Scan for the cell matching the given text and deliver its (x, y) coordinate at center. 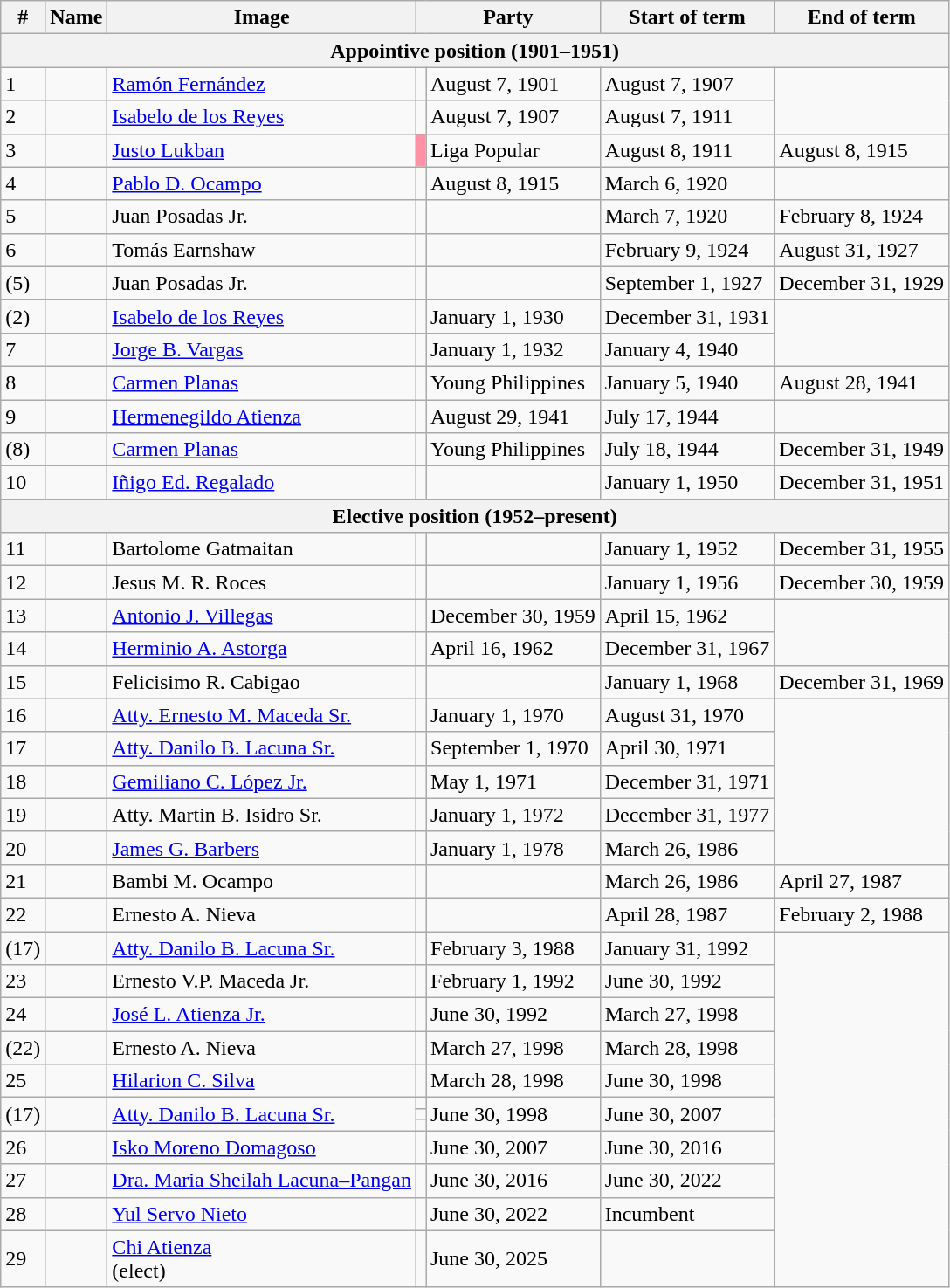
April 15, 1962 (687, 616)
July 17, 1944 (687, 417)
March 7, 1920 (687, 217)
James G. Barbers (262, 848)
September 1, 1927 (687, 283)
27 (23, 1181)
17 (23, 748)
(2) (23, 316)
4 (23, 183)
Yul Servo Nieto (262, 1214)
Name (77, 17)
15 (23, 682)
Elective position (1952–present) (475, 516)
April 30, 1971 (687, 748)
August 7, 1911 (687, 117)
January 1, 1956 (687, 582)
Antonio J. Villegas (262, 616)
February 3, 1988 (513, 947)
February 1, 1992 (513, 981)
20 (23, 848)
Party (508, 17)
February 8, 1924 (862, 217)
February 2, 1988 (862, 914)
December 31, 1967 (687, 649)
2 (23, 117)
December 31, 1929 (862, 283)
Appointive position (1901–1951) (475, 51)
25 (23, 1081)
Pablo D. Ocampo (262, 183)
April 27, 1987 (862, 881)
December 31, 1977 (687, 815)
7 (23, 349)
January 4, 1940 (687, 349)
January 1, 1972 (513, 815)
21 (23, 881)
13 (23, 616)
24 (23, 1015)
14 (23, 649)
(8) (23, 450)
Hilarion C. Silva (262, 1081)
December 31, 1949 (862, 450)
26 (23, 1147)
Chi Atienza(elect) (262, 1259)
Atty. Martin B. Isidro Sr. (262, 815)
28 (23, 1214)
8 (23, 382)
January 1, 1952 (687, 549)
Jesus M. R. Roces (262, 582)
January 1, 1950 (687, 483)
August 7, 1901 (513, 84)
August 29, 1941 (513, 417)
January 5, 1940 (687, 382)
(22) (23, 1048)
April 28, 1987 (687, 914)
Felicisimo R. Cabigao (262, 682)
June 30, 2025 (513, 1259)
March 6, 1920 (687, 183)
18 (23, 782)
Hermenegildo Atienza (262, 417)
22 (23, 914)
April 16, 1962 (513, 649)
January 1, 1978 (513, 848)
August 8, 1911 (687, 150)
16 (23, 715)
19 (23, 815)
Isko Moreno Domagoso (262, 1147)
9 (23, 417)
Ramón Fernández (262, 84)
January 1, 1932 (513, 349)
Jorge B. Vargas (262, 349)
23 (23, 981)
August 28, 1941 (862, 382)
6 (23, 250)
Justo Lukban (262, 150)
29 (23, 1259)
End of term (862, 17)
August 31, 1970 (687, 715)
July 18, 1944 (687, 450)
August 31, 1927 (862, 250)
12 (23, 582)
Bambi M. Ocampo (262, 881)
# (23, 17)
(5) (23, 283)
Incumbent (687, 1214)
Bartolome Gatmaitan (262, 549)
January 1, 1930 (513, 316)
3 (23, 150)
February 9, 1924 (687, 250)
Gemiliano C. López Jr. (262, 782)
December 31, 1931 (687, 316)
Iñigo Ed. Regalado (262, 483)
11 (23, 549)
Image (262, 17)
Tomás Earnshaw (262, 250)
January 31, 1992 (687, 947)
December 31, 1969 (862, 682)
January 1, 1970 (513, 715)
José L. Atienza Jr. (262, 1015)
Start of term (687, 17)
December 31, 1955 (862, 549)
December 31, 1971 (687, 782)
5 (23, 217)
Liga Popular (513, 150)
10 (23, 483)
Dra. Maria Sheilah Lacuna–Pangan (262, 1181)
September 1, 1970 (513, 748)
Atty. Ernesto M. Maceda Sr. (262, 715)
Herminio A. Astorga (262, 649)
May 1, 1971 (513, 782)
January 1, 1968 (687, 682)
Ernesto V.P. Maceda Jr. (262, 981)
1 (23, 84)
December 31, 1951 (862, 483)
